Provide the (X, Y) coordinate of the cell's center where the given text is located.  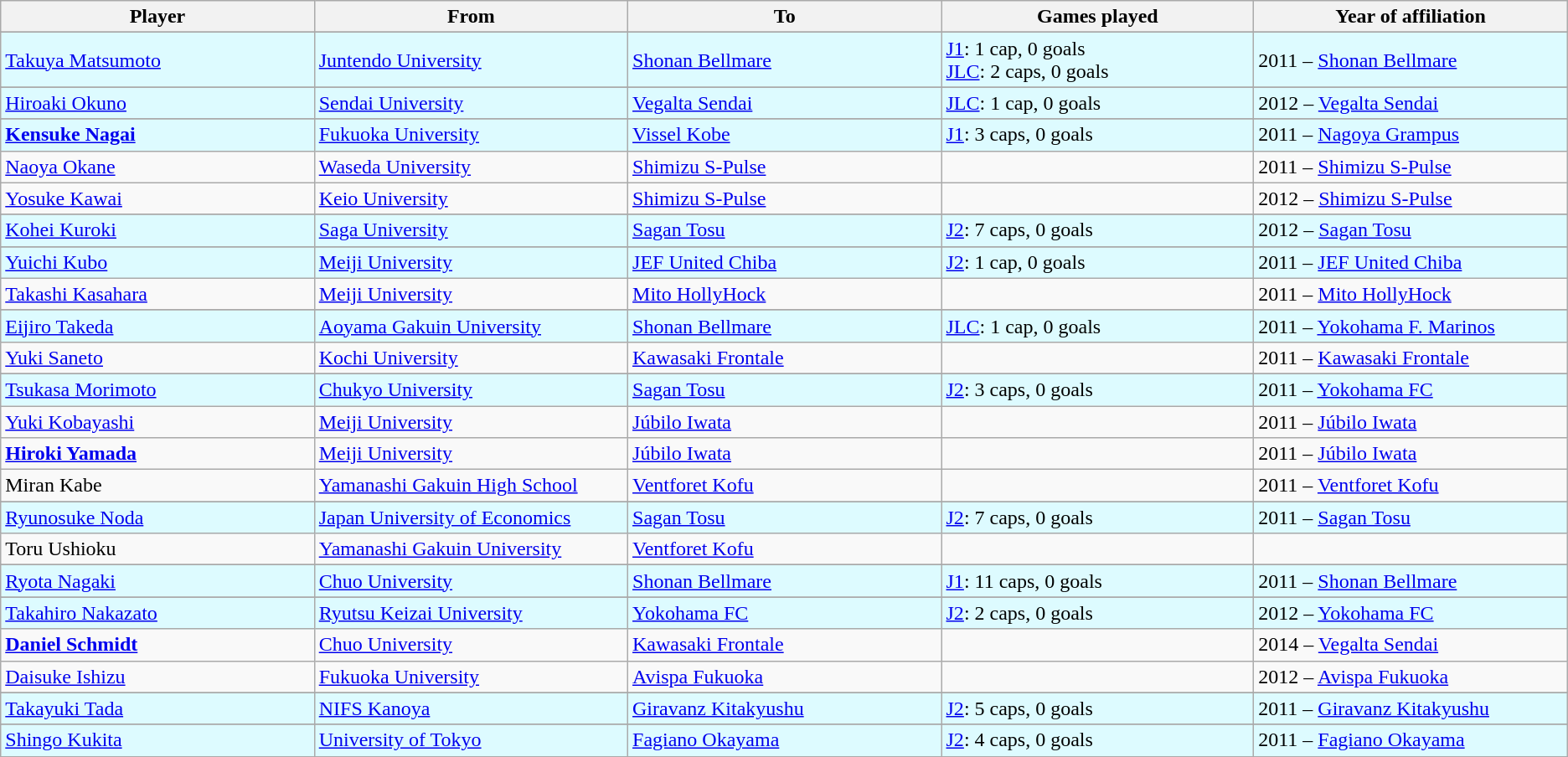
Naoya Okane (157, 167)
Hiroki Yamada (157, 454)
Waseda University (471, 167)
Daisuke Ishizu (157, 677)
Games played (1097, 17)
Player (157, 17)
Ryunosuke Noda (157, 518)
Sendai University (471, 103)
Saga University (471, 230)
Takayuki Tada (157, 708)
2012 – Vegalta Sendai (1411, 103)
Shingo Kukita (157, 740)
Ryutsu Keizai University (471, 613)
Aoyama Gakuin University (471, 326)
Miran Kabe (157, 486)
Yokohama FC (785, 613)
2011 – Yokohama FC (1411, 389)
Yuki Saneto (157, 358)
2011 – Nagoya Grampus (1411, 135)
2011 – Sagan Tosu (1411, 518)
Kochi University (471, 358)
Takahiro Nakazato (157, 613)
Yamanashi Gakuin University (471, 549)
J2: 5 caps, 0 goals (1097, 708)
2012 – Yokohama FC (1411, 613)
J1: 3 caps, 0 goals (1097, 135)
J2: 1 cap, 0 goals (1097, 262)
Vegalta Sendai (785, 103)
Takuya Matsumoto (157, 60)
Mito HollyHock (785, 294)
Yosuke Kawai (157, 198)
2011 – Mito HollyHock (1411, 294)
Avispa Fukuoka (785, 677)
From (471, 17)
Year of affiliation (1411, 17)
2011 – Giravanz Kitakyushu (1411, 708)
2014 – Vegalta Sendai (1411, 645)
2011 – JEF United Chiba (1411, 262)
Keio University (471, 198)
2011 – Kawasaki Frontale (1411, 358)
JEF United Chiba (785, 262)
Eijiro Takeda (157, 326)
Takashi Kasahara (157, 294)
Kohei Kuroki (157, 230)
2012 – Sagan Tosu (1411, 230)
2012 – Avispa Fukuoka (1411, 677)
Chukyo University (471, 389)
2011 – Ventforet Kofu (1411, 486)
2011 – Yokohama F. Marinos (1411, 326)
Kensuke Nagai (157, 135)
J2: 2 caps, 0 goals (1097, 613)
Vissel Kobe (785, 135)
J1: 11 caps, 0 goals (1097, 581)
Yuichi Kubo (157, 262)
2011 – Shimizu S-Pulse (1411, 167)
Japan University of Economics (471, 518)
2012 – Shimizu S-Pulse (1411, 198)
Yuki Kobayashi (157, 421)
Tsukasa Morimoto (157, 389)
NIFS Kanoya (471, 708)
J1: 1 cap, 0 goals JLC: 2 caps, 0 goals (1097, 60)
Ryota Nagaki (157, 581)
Yamanashi Gakuin High School (471, 486)
Giravanz Kitakyushu (785, 708)
To (785, 17)
Daniel Schmidt (157, 645)
J2: 4 caps, 0 goals (1097, 740)
2011 – Fagiano Okayama (1411, 740)
University of Tokyo (471, 740)
Toru Ushioku (157, 549)
Juntendo University (471, 60)
J2: 3 caps, 0 goals (1097, 389)
Hiroaki Okuno (157, 103)
Fagiano Okayama (785, 740)
